Pinpoint the cell where the given text exists, returning its [x, y] midpoint coordinate. 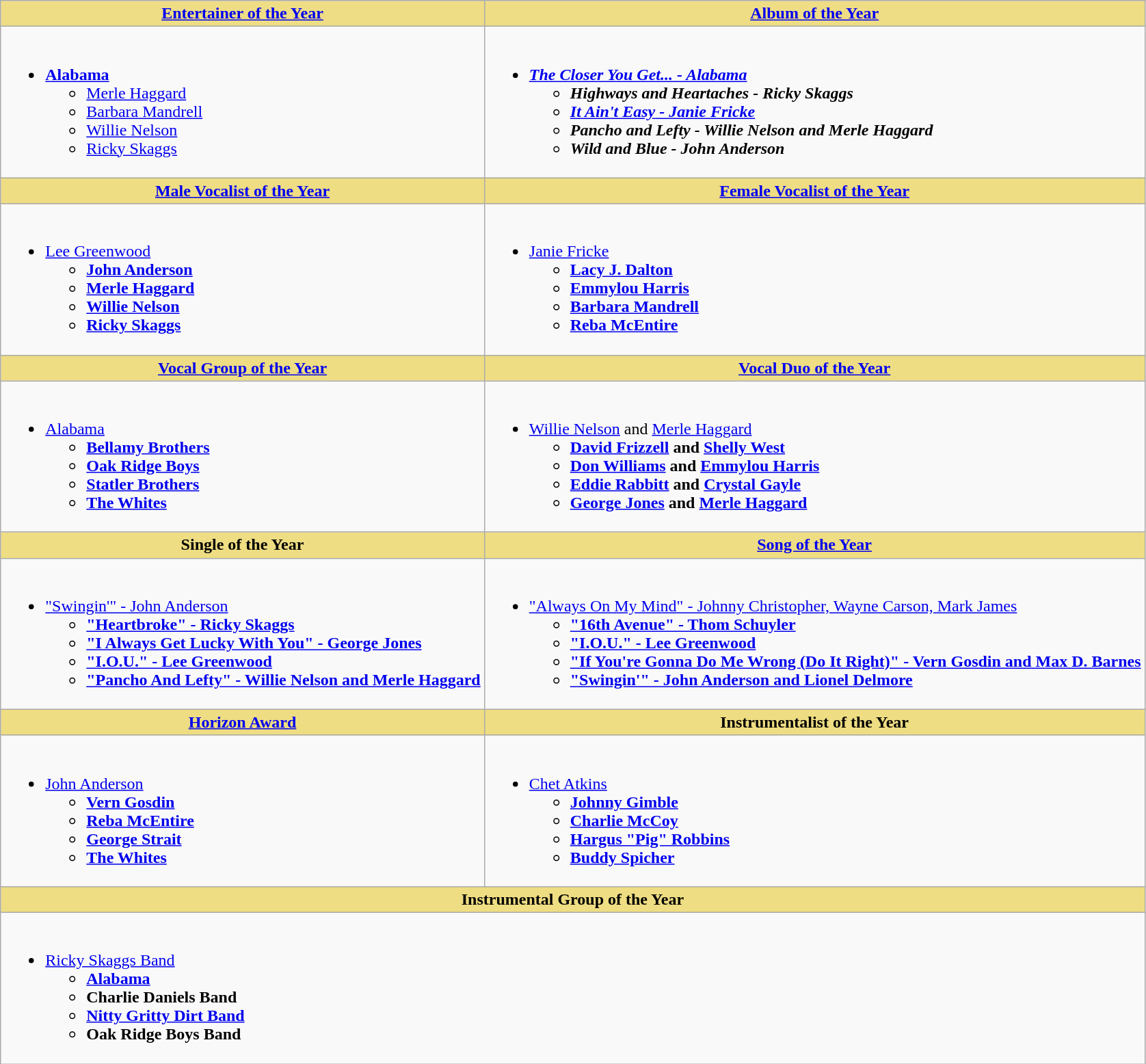
Instrumental Group of the Year [573, 899]
Lee GreenwoodJohn AndersonMerle HaggardWillie NelsonRicky Skaggs [243, 279]
John AndersonVern GosdinReba McEntireGeorge StraitThe Whites [243, 811]
Vocal Group of the Year [243, 368]
AlabamaBellamy BrothersOak Ridge BoysStatler BrothersThe Whites [243, 457]
Chet AtkinsJohnny GimbleCharlie McCoyHargus "Pig" RobbinsBuddy Spicher [814, 811]
Male Vocalist of the Year [243, 191]
Horizon Award [243, 722]
Album of the Year [814, 14]
Ricky Skaggs BandAlabamaCharlie Daniels BandNitty Gritty Dirt BandOak Ridge Boys Band [573, 987]
Female Vocalist of the Year [814, 191]
Vocal Duo of the Year [814, 368]
Song of the Year [814, 545]
Instrumentalist of the Year [814, 722]
Janie FrickeLacy J. DaltonEmmylou HarrisBarbara MandrellReba McEntire [814, 279]
Single of the Year [243, 545]
Entertainer of the Year [243, 14]
AlabamaMerle HaggardBarbara MandrellWillie NelsonRicky Skaggs [243, 103]
